Find where the given text appears and provide that cell's center as (X, Y) coordinate. 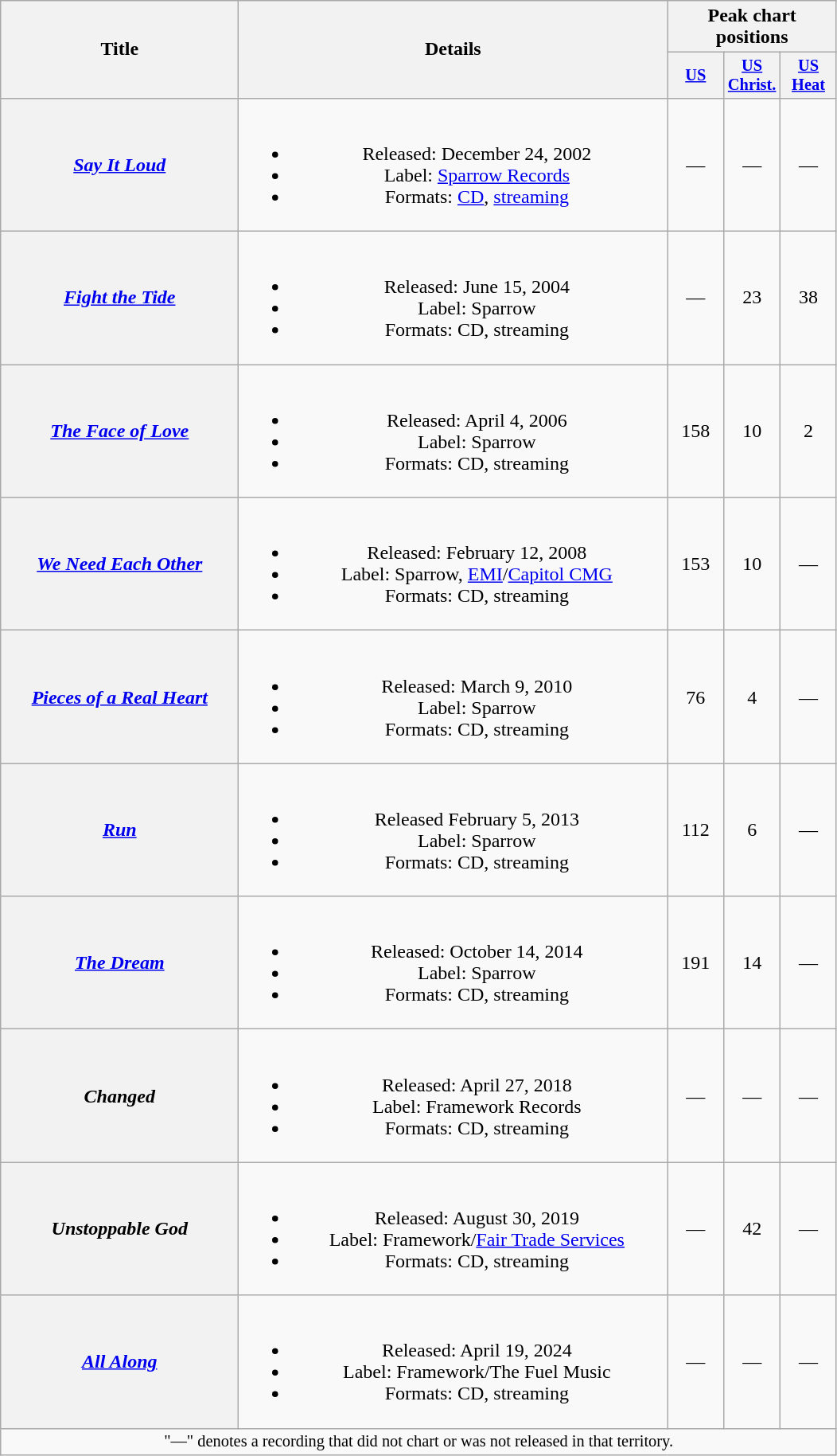
The Face of Love (119, 431)
Released: August 30, 2019Label: Framework/Fair Trade ServicesFormats: CD, streaming (454, 1229)
Fight the Tide (119, 298)
Released: February 12, 2008Label: Sparrow, EMI/Capitol CMGFormats: CD, streaming (454, 564)
"—" denotes a recording that did not chart or was not released in that territory. (418, 1442)
Pieces of a Real Heart (119, 697)
Title (119, 49)
Run (119, 829)
We Need Each Other (119, 564)
6 (753, 829)
US Heat (808, 76)
42 (753, 1229)
Changed (119, 1095)
All Along (119, 1361)
Released: June 15, 2004Label: SparrowFormats: CD, streaming (454, 298)
153 (695, 564)
191 (695, 963)
4 (753, 697)
Unstoppable God (119, 1229)
Released: December 24, 2002Label: Sparrow RecordsFormats: CD, streaming (454, 164)
23 (753, 298)
US Christ. (753, 76)
Say It Loud (119, 164)
Released: March 9, 2010Label: SparrowFormats: CD, streaming (454, 697)
Released: April 19, 2024Label: Framework/The Fuel MusicFormats: CD, streaming (454, 1361)
112 (695, 829)
Released: April 4, 2006Label: SparrowFormats: CD, streaming (454, 431)
158 (695, 431)
38 (808, 298)
76 (695, 697)
The Dream (119, 963)
Peak chart positions (753, 27)
14 (753, 963)
Released: April 27, 2018Label: Framework RecordsFormats: CD, streaming (454, 1095)
Released: October 14, 2014Label: SparrowFormats: CD, streaming (454, 963)
US (695, 76)
2 (808, 431)
Released February 5, 2013Label: SparrowFormats: CD, streaming (454, 829)
Details (454, 49)
